Identify which cell holds the provided text, then report its [x, y] central coordinate. 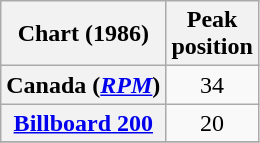
Canada (RPM) [84, 85]
Chart (1986) [84, 34]
Billboard 200 [84, 123]
Peakposition [212, 34]
34 [212, 85]
20 [212, 123]
